Return [X, Y] of the center of cell containing provided text 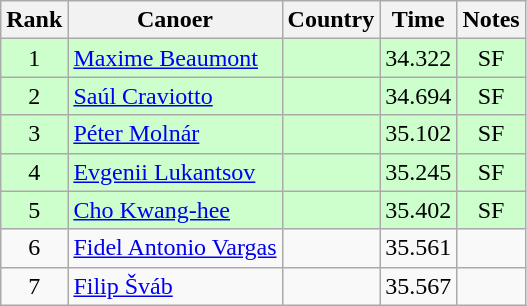
Country [331, 20]
Filip Šváb [175, 286]
35.402 [418, 210]
Maxime Beaumont [175, 58]
Saúl Craviotto [175, 96]
Fidel Antonio Vargas [175, 248]
Rank [34, 20]
4 [34, 172]
1 [34, 58]
2 [34, 96]
34.694 [418, 96]
Cho Kwang-hee [175, 210]
7 [34, 286]
3 [34, 134]
6 [34, 248]
35.567 [418, 286]
35.102 [418, 134]
Evgenii Lukantsov [175, 172]
35.245 [418, 172]
34.322 [418, 58]
Notes [491, 20]
Péter Molnár [175, 134]
35.561 [418, 248]
Time [418, 20]
5 [34, 210]
Canoer [175, 20]
